Locate the cell with the specified text and output its [X, Y] center coordinate. 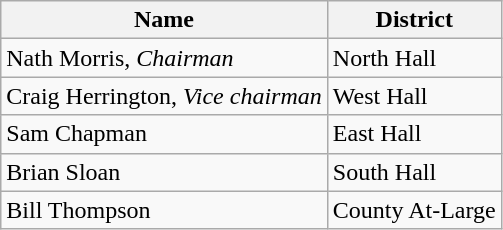
South Hall [414, 172]
Sam Chapman [164, 134]
Nath Morris, Chairman [164, 58]
North Hall [414, 58]
Bill Thompson [164, 210]
County At-Large [414, 210]
East Hall [414, 134]
West Hall [414, 96]
Name [164, 20]
Brian Sloan [164, 172]
Craig Herrington, Vice chairman [164, 96]
District [414, 20]
